Extract the (x, y) coordinate from the center of the cell holding the provided text.  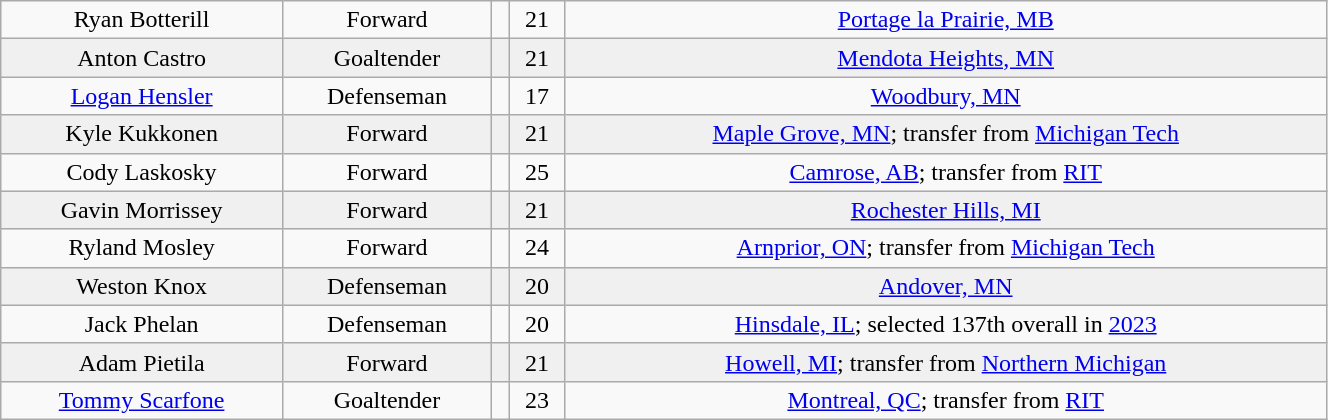
Weston Knox (142, 286)
23 (537, 400)
24 (537, 248)
Rochester Hills, MI (946, 210)
Howell, MI; transfer from Northern Michigan (946, 362)
25 (537, 172)
Andover, MN (946, 286)
Gavin Morrissey (142, 210)
Anton Castro (142, 58)
Camrose, AB; transfer from RIT (946, 172)
17 (537, 96)
Woodbury, MN (946, 96)
Ryan Botterill (142, 20)
Arnprior, ON; transfer from Michigan Tech (946, 248)
Portage la Prairie, MB (946, 20)
Jack Phelan (142, 324)
Maple Grove, MN; transfer from Michigan Tech (946, 134)
Hinsdale, IL; selected 137th overall in 2023 (946, 324)
Logan Hensler (142, 96)
Adam Pietila (142, 362)
Tommy Scarfone (142, 400)
Kyle Kukkonen (142, 134)
Ryland Mosley (142, 248)
Mendota Heights, MN (946, 58)
Montreal, QC; transfer from RIT (946, 400)
Cody Laskosky (142, 172)
